Pinpoint the cell where the given text exists, returning its (x, y) midpoint coordinate. 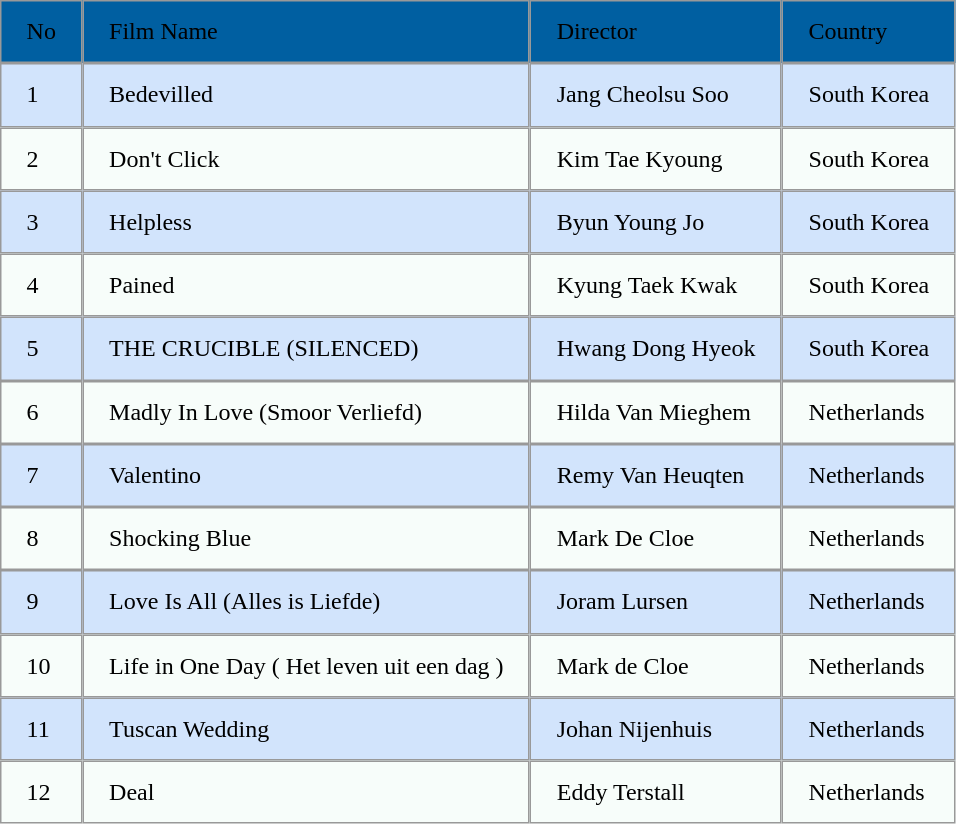
Hilda Van Mieghem (656, 412)
8 (41, 538)
THE CRUCIBLE (SILENCED) (306, 348)
Shocking Blue (306, 538)
Johan Nijenhuis (656, 728)
Mark De Cloe (656, 538)
Bedevilled (306, 94)
Deal (306, 792)
Mark de Cloe (656, 666)
11 (41, 728)
5 (41, 348)
Director (656, 32)
3 (41, 222)
Don't Click (306, 158)
Helpless (306, 222)
Jang Cheolsu Soo (656, 94)
Byun Young Jo (656, 222)
Hwang Dong Hyeok (656, 348)
No (41, 32)
Madly In Love (Smoor Verliefd) (306, 412)
Love Is All (Alles is Liefde) (306, 602)
Life in One Day ( Het leven uit een dag ) (306, 666)
6 (41, 412)
Pained (306, 286)
Remy Van Heuqten (656, 476)
2 (41, 158)
Kyung Taek Kwak (656, 286)
7 (41, 476)
4 (41, 286)
Joram Lursen (656, 602)
Eddy Terstall (656, 792)
10 (41, 666)
Country (869, 32)
1 (41, 94)
9 (41, 602)
Tuscan Wedding (306, 728)
Valentino (306, 476)
12 (41, 792)
Film Name (306, 32)
Kim Tae Kyoung (656, 158)
